Identify which cell holds the provided text, then report its (X, Y) central coordinate. 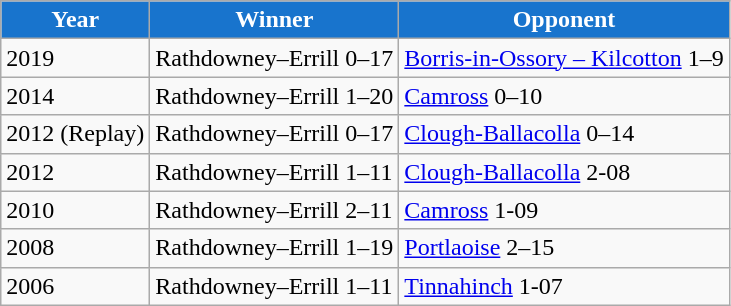
2008 (76, 248)
Winner (274, 20)
Rathdowney–Errill 1–19 (274, 248)
2010 (76, 210)
2012 (76, 172)
Portlaoise 2–15 (564, 248)
Borris-in-Ossory – Kilcotton 1–9 (564, 58)
Opponent (564, 20)
2019 (76, 58)
Rathdowney–Errill 2–11 (274, 210)
2006 (76, 286)
Year (76, 20)
2012 (Replay) (76, 134)
Clough-Ballacolla 0–14 (564, 134)
2014 (76, 96)
Tinnahinch 1-07 (564, 286)
Camross 1-09 (564, 210)
Clough-Ballacolla 2-08 (564, 172)
Camross 0–10 (564, 96)
Rathdowney–Errill 1–20 (274, 96)
